Locate the cell with the specified text and output its (x, y) center coordinate. 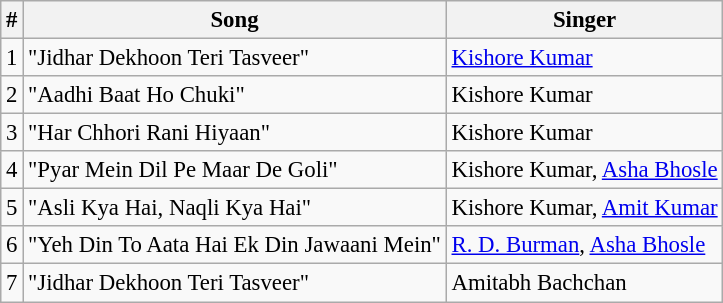
4 (12, 170)
2 (12, 95)
3 (12, 133)
"Har Chhori Rani Hiyaan" (234, 133)
"Aadhi Baat Ho Chuki" (234, 95)
R. D. Burman, Asha Bhosle (584, 245)
"Pyar Mein Dil Pe Maar De Goli" (234, 170)
Amitabh Bachchan (584, 283)
# (12, 20)
"Asli Kya Hai, Naqli Kya Hai" (234, 208)
5 (12, 208)
Kishore Kumar, Amit Kumar (584, 208)
7 (12, 283)
Kishore Kumar, Asha Bhosle (584, 170)
6 (12, 245)
Song (234, 20)
1 (12, 58)
"Yeh Din To Aata Hai Ek Din Jawaani Mein" (234, 245)
Singer (584, 20)
